Capture the cell that displays the provided text and extract its [x, y] central coordinate. 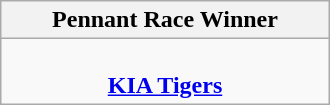
KIA Tigers [165, 72]
Pennant Race Winner [165, 20]
